Find where the given text appears and provide that cell's center as [X, Y] coordinate. 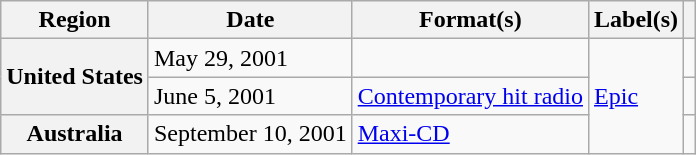
United States [75, 77]
Format(s) [470, 20]
Date [250, 20]
Maxi-CD [470, 134]
Epic [636, 96]
Contemporary hit radio [470, 96]
September 10, 2001 [250, 134]
Region [75, 20]
Label(s) [636, 20]
May 29, 2001 [250, 58]
Australia [75, 134]
June 5, 2001 [250, 96]
